Return [X, Y] of the center of cell containing provided text 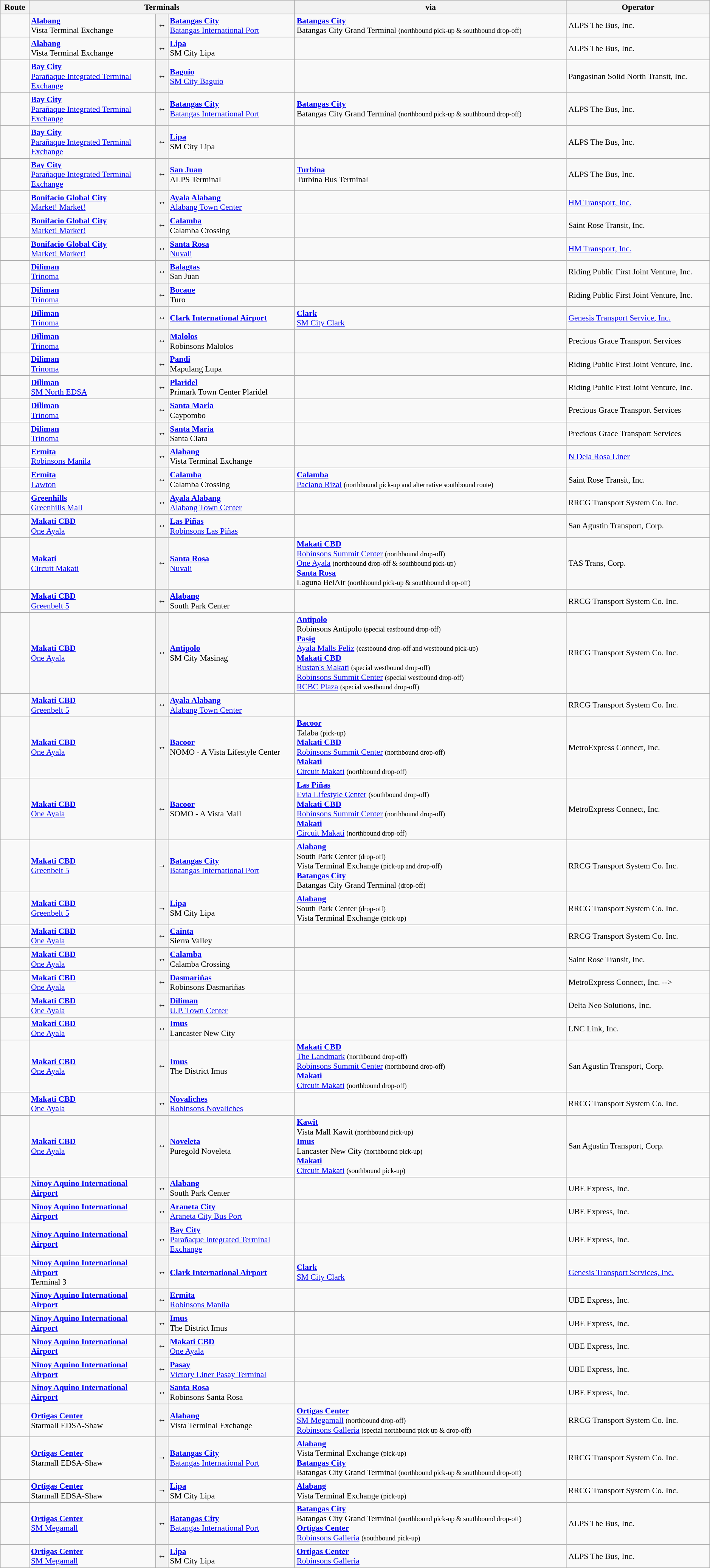
Ortigas CenterRobinsons Galleria [431, 1556]
ErmitaLawton [92, 480]
BacoorTalaba (pick-up)Makati CBDRobinsons Summit Center (northbound drop-off)MakatiCircuit Makati (northbound drop-off) [431, 748]
BacoorSOMO - A Vista Mall [231, 810]
TurbinaTurbina Bus Terminal [431, 175]
Genesis Transport Services, Inc. [638, 1272]
GreenhillsGreenhills Mall [92, 503]
MalolosRobinsons Malolos [231, 341]
via [431, 7]
DilimanSM North EDSA [92, 388]
Batangas CityBatangas City Grand Terminal (northbound pick-up & southbound drop-off)Ortigas CenterRobinsons Galleria (southbound pick-up) [431, 1523]
DasmariñasRobinsons Dasmariñas [231, 983]
Genesis Transport Service, Inc. [638, 318]
Las PiñasEvia Lifestyle Center (southbound drop-off)Makati CBDRobinsons Summit Center (northbound drop-off)MakatiCircuit Makati (northbound drop-off) [431, 810]
AlabangVista Terminal Exchange (pick-up) [431, 1491]
Ortigas CenterSM Megamall (northbound drop-off) Robinsons Galleria (special northbound pick up & drop-off) [431, 1421]
DilimanU.P. Town Center [231, 1005]
CalambaPaciano Rizal (northbound pick-up and alternative southbound route) [431, 480]
Araneta CityAraneta City Bus Port [231, 1212]
AlabangVista Terminal Exchange (pick-up)Batangas CityBatangas City Grand Terminal (northbound pick-up & southbound drop-off) [431, 1458]
AlabangSouth Park Center (drop-off)Vista Terminal Exchange (pick-up and drop-off)Batangas CityBatangas City Grand Terminal (drop-off) [431, 866]
Santa MariaCaypombo [231, 410]
BocaueTuro [231, 295]
Las PiñasRobinsons Las Piñas [231, 526]
LNC Link, Inc. [638, 1029]
San JuanALPS Terminal [231, 175]
BacoorNOMO - A Vista Lifestyle Center [231, 748]
AlabangSouth Park Center (drop-off)Vista Terminal Exchange (pick-up) [431, 909]
Pangasinan Solid North Transit, Inc. [638, 76]
CaintaSierra Valley [231, 936]
Santa MariaSanta Clara [231, 434]
BaguioSM City Baguio [231, 76]
Santa RosaRobinsons Santa Rosa [231, 1392]
Operator [638, 7]
MetroExpress Connect, Inc. --> [638, 983]
AntipoloSM City Masinag [231, 653]
NoveletaPuregold Noveleta [231, 1146]
PasayVictory Liner Pasay Terminal [231, 1370]
BalagtasSan Juan [231, 272]
Ninoy Aquino International AirportTerminal 3 [92, 1272]
ImusLancaster New City [231, 1029]
MakatiCircuit Makati [92, 563]
Route [15, 7]
Delta Neo Solutions, Inc. [638, 1005]
NovalichesRobinsons Novaliches [231, 1104]
PlaridelPrimark Town Center Plaridel [231, 388]
TAS Trans, Corp. [638, 563]
Makati CBDThe Landmark (northbound drop-off)Robinsons Summit Center (northbound drop-off)MakatiCircuit Makati (northbound drop-off) [431, 1066]
Terminals [162, 7]
N Dela Rosa Liner [638, 457]
KawitVista Mall Kawit (northbound pick-up)ImusLancaster New City (northbound pick-up)MakatiCircuit Makati (southbound pick-up) [431, 1146]
PandiMapulang Lupa [231, 364]
